For the text-containing cell, return its midpoint in (X, Y) coordinate format. 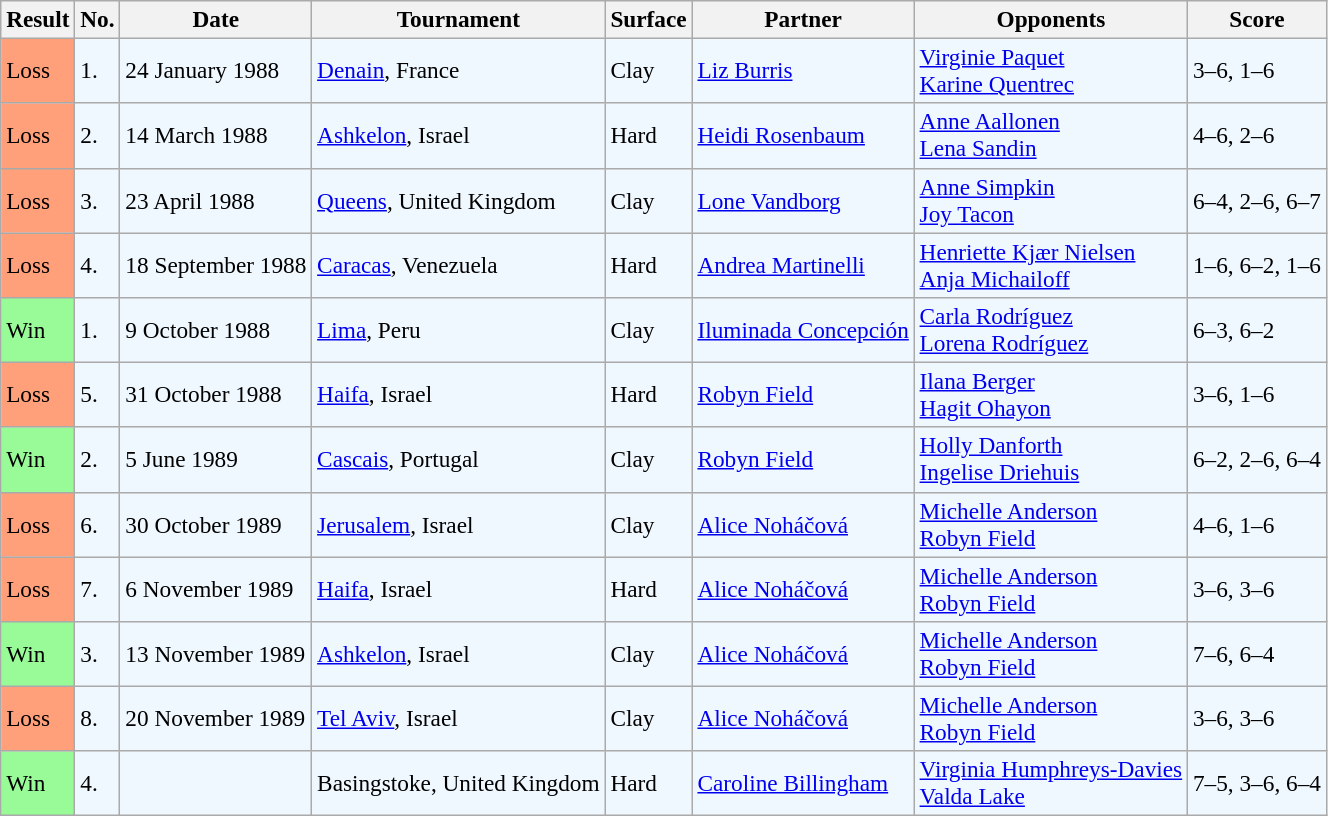
24 January 1988 (216, 70)
Carla Rodríguez Lorena Rodríguez (1050, 330)
20 November 1989 (216, 718)
Partner (803, 19)
5. (98, 394)
Basingstoke, United Kingdom (458, 784)
Lone Vandborg (803, 200)
Queens, United Kingdom (458, 200)
Caroline Billingham (803, 784)
Surface (648, 19)
Virginie Paquet Karine Quentrec (1050, 70)
Andrea Martinelli (803, 264)
Tel Aviv, Israel (458, 718)
Opponents (1050, 19)
No. (98, 19)
6–3, 6–2 (1258, 330)
Henriette Kjær Nielsen Anja Michailoff (1050, 264)
8. (98, 718)
Tournament (458, 19)
5 June 1989 (216, 460)
7–6, 6–4 (1258, 654)
13 November 1989 (216, 654)
7–5, 3–6, 6–4 (1258, 784)
1–6, 6–2, 1–6 (1258, 264)
31 October 1988 (216, 394)
6–2, 2–6, 6–4 (1258, 460)
18 September 1988 (216, 264)
6. (98, 524)
Score (1258, 19)
Result (38, 19)
4–6, 2–6 (1258, 136)
Heidi Rosenbaum (803, 136)
Anne Aallonen Lena Sandin (1050, 136)
7. (98, 588)
Iluminada Concepción (803, 330)
Date (216, 19)
Ilana Berger Hagit Ohayon (1050, 394)
6–4, 2–6, 6–7 (1258, 200)
Liz Burris (803, 70)
Denain, France (458, 70)
Holly Danforth Ingelise Driehuis (1050, 460)
4–6, 1–6 (1258, 524)
30 October 1989 (216, 524)
Virginia Humphreys-Davies Valda Lake (1050, 784)
Jerusalem, Israel (458, 524)
14 March 1988 (216, 136)
Lima, Peru (458, 330)
Anne Simpkin Joy Tacon (1050, 200)
9 October 1988 (216, 330)
23 April 1988 (216, 200)
Cascais, Portugal (458, 460)
Caracas, Venezuela (458, 264)
6 November 1989 (216, 588)
